Scan for the cell matching the given text and deliver its [x, y] coordinate at center. 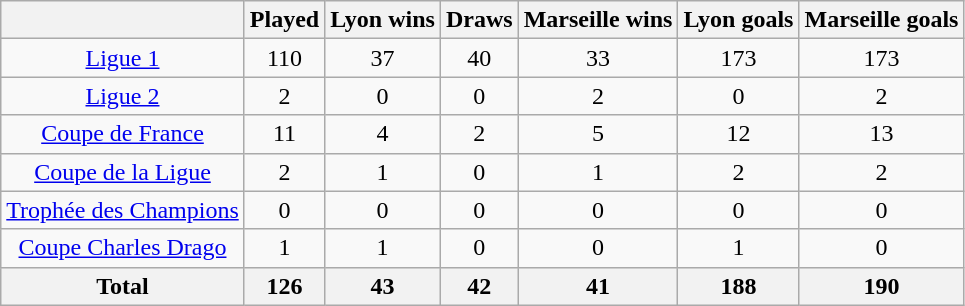
5 [598, 134]
Lyon goals [738, 20]
43 [383, 286]
Played [284, 20]
Lyon wins [383, 20]
4 [383, 134]
33 [598, 58]
Coupe Charles Drago [123, 248]
40 [479, 58]
11 [284, 134]
42 [479, 286]
13 [882, 134]
37 [383, 58]
Ligue 1 [123, 58]
Draws [479, 20]
Marseille goals [882, 20]
Ligue 2 [123, 96]
Coupe de France [123, 134]
188 [738, 286]
110 [284, 58]
Marseille wins [598, 20]
Total [123, 286]
190 [882, 286]
12 [738, 134]
Trophée des Champions [123, 210]
126 [284, 286]
Coupe de la Ligue [123, 172]
41 [598, 286]
